Capture the cell that displays the provided text and extract its (x, y) central coordinate. 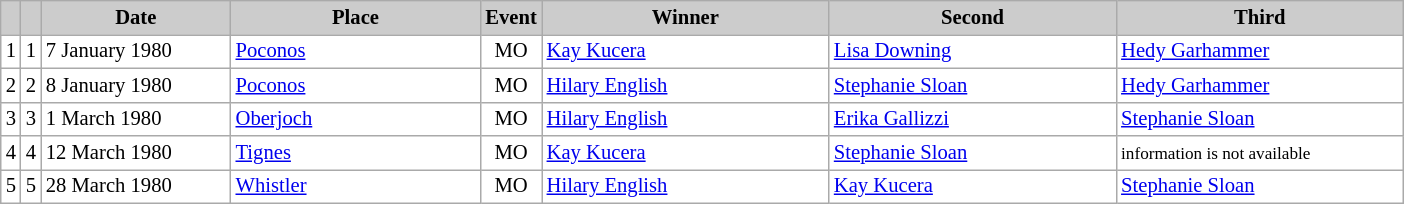
Lisa Downing (972, 51)
Third (1260, 17)
1 March 1980 (136, 119)
28 March 1980 (136, 186)
Place (356, 17)
Winner (686, 17)
Tignes (356, 153)
7 January 1980 (136, 51)
Second (972, 17)
information is not available (1260, 153)
Event (510, 17)
12 March 1980 (136, 153)
8 January 1980 (136, 85)
Erika Gallizzi (972, 119)
Whistler (356, 186)
Date (136, 17)
Oberjoch (356, 119)
